Extract the (x, y) coordinate from the center of the cell holding the provided text.  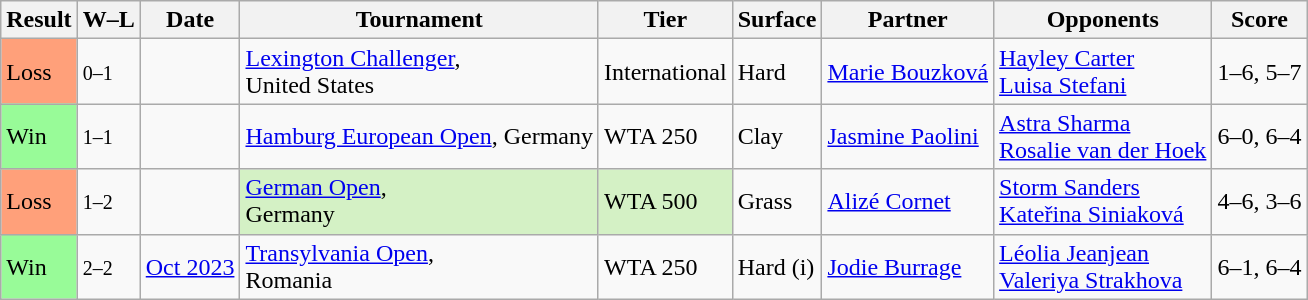
Hayley Carter Luisa Stefani (1103, 72)
Tournament (420, 20)
German Open, Germany (420, 202)
Result (39, 20)
Jasmine Paolini (908, 136)
Grass (777, 202)
1–2 (108, 202)
Léolia Jeanjean Valeriya Strakhova (1103, 266)
Transylvania Open, Romania (420, 266)
Lexington Challenger, United States (420, 72)
Alizé Cornet (908, 202)
Clay (777, 136)
Partner (908, 20)
Score (1260, 20)
Surface (777, 20)
6–1, 6–4 (1260, 266)
Date (190, 20)
6–0, 6–4 (1260, 136)
4–6, 3–6 (1260, 202)
Tier (665, 20)
1–6, 5–7 (1260, 72)
W–L (108, 20)
2–2 (108, 266)
Hamburg European Open, Germany (420, 136)
0–1 (108, 72)
International (665, 72)
Storm Sanders Kateřina Siniaková (1103, 202)
Jodie Burrage (908, 266)
WTA 500 (665, 202)
Marie Bouzková (908, 72)
Opponents (1103, 20)
1–1 (108, 136)
Hard (777, 72)
Hard (i) (777, 266)
Oct 2023 (190, 266)
Astra Sharma Rosalie van der Hoek (1103, 136)
